Provide the [x, y] coordinate of the cell's center where the given text is located.  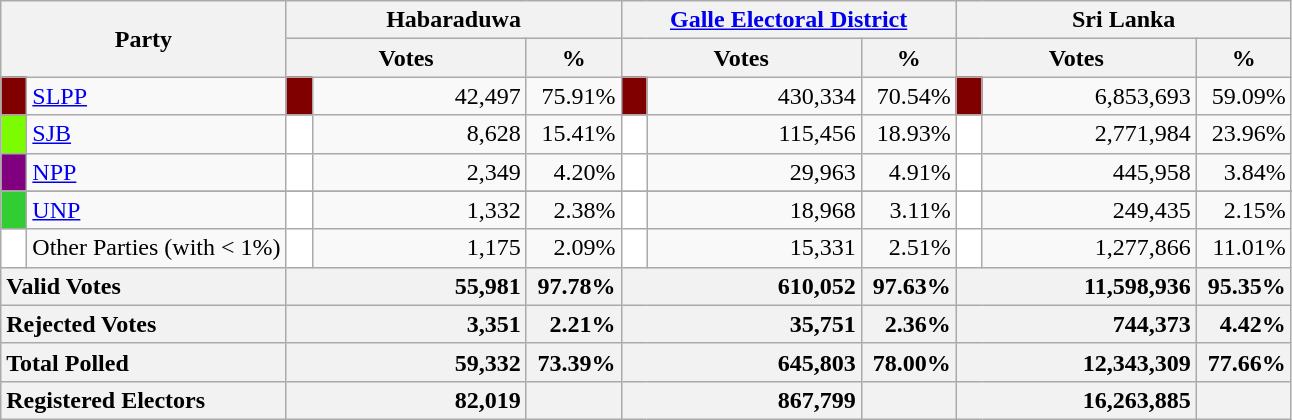
97.78% [574, 286]
15.41% [574, 134]
249,435 [1089, 210]
1,332 [419, 210]
18.93% [908, 134]
3,351 [406, 324]
4.42% [1244, 324]
18,968 [754, 210]
2.38% [574, 210]
23.96% [1244, 134]
1,277,866 [1089, 248]
445,958 [1089, 172]
Other Parties (with < 1%) [156, 248]
70.54% [908, 96]
1,175 [419, 248]
Total Polled [144, 362]
NPP [156, 172]
430,334 [754, 96]
Party [144, 39]
115,456 [754, 134]
Registered Electors [144, 400]
UNP [156, 210]
59,332 [406, 362]
59.09% [1244, 96]
12,343,309 [1076, 362]
8,628 [419, 134]
29,963 [754, 172]
6,853,693 [1089, 96]
11.01% [1244, 248]
2.36% [908, 324]
Galle Electoral District [788, 20]
95.35% [1244, 286]
78.00% [908, 362]
SLPP [156, 96]
73.39% [574, 362]
55,981 [406, 286]
2.21% [574, 324]
4.20% [574, 172]
35,751 [741, 324]
2,349 [419, 172]
77.66% [1244, 362]
2.15% [1244, 210]
744,373 [1076, 324]
2.09% [574, 248]
Habaraduwa [454, 20]
42,497 [419, 96]
SJB [156, 134]
Sri Lanka [1124, 20]
2,771,984 [1089, 134]
3.11% [908, 210]
610,052 [741, 286]
Valid Votes [144, 286]
2.51% [908, 248]
Rejected Votes [144, 324]
4.91% [908, 172]
11,598,936 [1076, 286]
867,799 [741, 400]
645,803 [741, 362]
15,331 [754, 248]
82,019 [406, 400]
75.91% [574, 96]
16,263,885 [1076, 400]
3.84% [1244, 172]
97.63% [908, 286]
